Output the [x, y] coordinate of the center of the cell containing the given text.  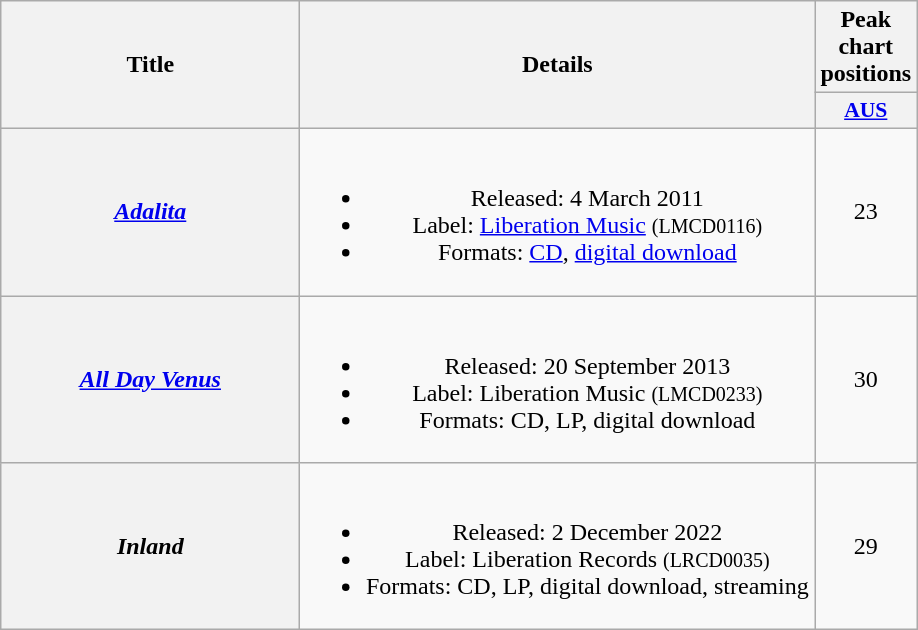
Released: 4 March 2011Label: Liberation Music (LMCD0116)Formats: CD, digital download [558, 212]
All Day Venus [150, 380]
30 [866, 380]
Peak chart positions [866, 47]
AUS [866, 111]
Adalita [150, 212]
23 [866, 212]
Released: 2 December 2022Label: Liberation Records (LRCD0035)Formats: CD, LP, digital download, streaming [558, 546]
Inland [150, 546]
29 [866, 546]
Released: 20 September 2013Label: Liberation Music (LMCD0233)Formats: CD, LP, digital download [558, 380]
Title [150, 65]
Details [558, 65]
